Return (X, Y) of the center of cell containing provided text 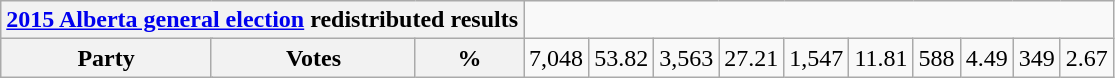
4.49 (986, 58)
Votes (313, 58)
% (469, 58)
27.21 (752, 58)
2015 Alberta general election redistributed results (262, 20)
7,048 (556, 58)
2.67 (1086, 58)
Party (106, 58)
588 (936, 58)
349 (1036, 58)
11.81 (881, 58)
3,563 (686, 58)
53.82 (622, 58)
1,547 (816, 58)
